Pinpoint the cell where the given text exists, returning its [x, y] midpoint coordinate. 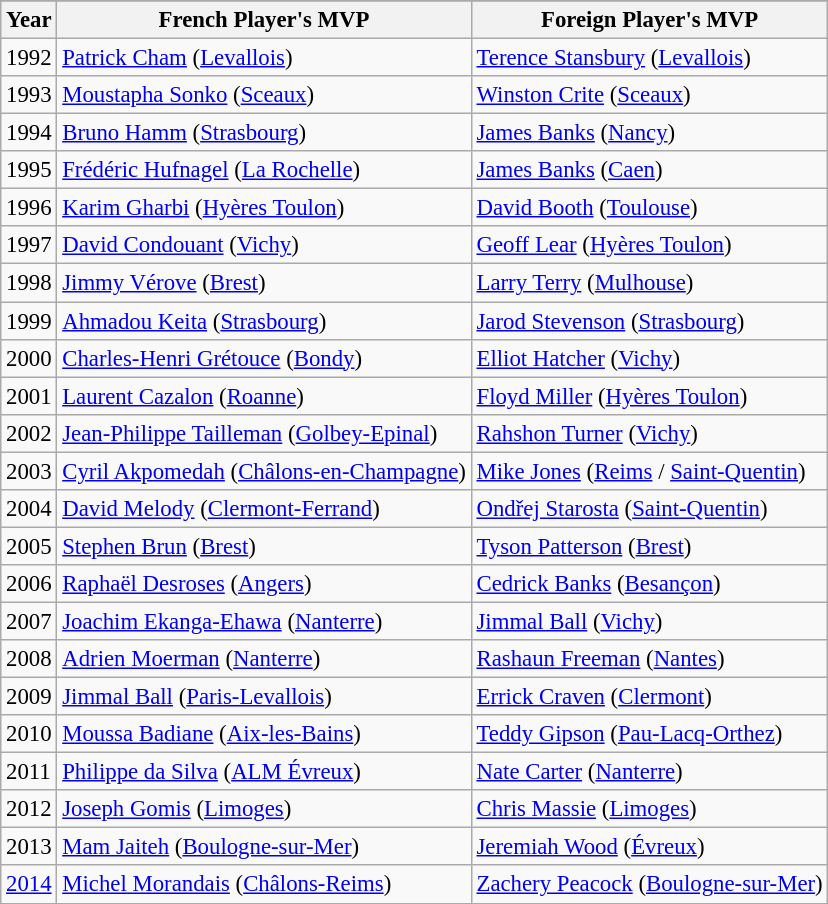
Karim Gharbi (Hyères Toulon) [264, 208]
Jeremiah Wood (Évreux) [650, 847]
2010 [29, 734]
James Banks (Nancy) [650, 133]
Joseph Gomis (Limoges) [264, 809]
2002 [29, 433]
1999 [29, 321]
2009 [29, 697]
1992 [29, 58]
1996 [29, 208]
Jarod Stevenson (Strasbourg) [650, 321]
2007 [29, 621]
Winston Crite (Sceaux) [650, 95]
Stephen Brun (Brest) [264, 546]
Year [29, 20]
David Condouant (Vichy) [264, 245]
Elliot Hatcher (Vichy) [650, 358]
Adrien Moerman (Nanterre) [264, 659]
Raphaël Desroses (Angers) [264, 584]
Mike Jones (Reims / Saint-Quentin) [650, 471]
Michel Morandais (Châlons-Reims) [264, 885]
2000 [29, 358]
2003 [29, 471]
Rahshon Turner (Vichy) [650, 433]
Cedrick Banks (Besançon) [650, 584]
Foreign Player's MVP [650, 20]
Jean-Philippe Tailleman (Golbey-Epinal) [264, 433]
2008 [29, 659]
Chris Massie (Limoges) [650, 809]
1995 [29, 170]
2005 [29, 546]
1997 [29, 245]
Jimmal Ball (Vichy) [650, 621]
Jimmal Ball (Paris-Levallois) [264, 697]
Rashaun Freeman (Nantes) [650, 659]
Joachim Ekanga-Ehawa (Nanterre) [264, 621]
Floyd Miller (Hyères Toulon) [650, 396]
Laurent Cazalon (Roanne) [264, 396]
2014 [29, 885]
Tyson Patterson (Brest) [650, 546]
Moussa Badiane (Aix-les-Bains) [264, 734]
Terence Stansbury (Levallois) [650, 58]
French Player's MVP [264, 20]
2011 [29, 772]
2001 [29, 396]
Jimmy Vérove (Brest) [264, 283]
Mam Jaiteh (Boulogne-sur-Mer) [264, 847]
Ondřej Starosta (Saint-Quentin) [650, 509]
Geoff Lear (Hyères Toulon) [650, 245]
Charles-Henri Grétouce (Bondy) [264, 358]
1998 [29, 283]
2006 [29, 584]
Ahmadou Keita (Strasbourg) [264, 321]
Zachery Peacock (Boulogne-sur-Mer) [650, 885]
Errick Craven (Clermont) [650, 697]
1994 [29, 133]
Moustapha Sonko (Sceaux) [264, 95]
Patrick Cham (Levallois) [264, 58]
Bruno Hamm (Strasbourg) [264, 133]
Larry Terry (Mulhouse) [650, 283]
Cyril Akpomedah (Châlons-en-Champagne) [264, 471]
2013 [29, 847]
James Banks (Caen) [650, 170]
David Melody (Clermont-Ferrand) [264, 509]
2012 [29, 809]
David Booth (Toulouse) [650, 208]
2004 [29, 509]
Teddy Gipson (Pau-Lacq-Orthez) [650, 734]
Nate Carter (Nanterre) [650, 772]
Frédéric Hufnagel (La Rochelle) [264, 170]
Philippe da Silva (ALM Évreux) [264, 772]
1993 [29, 95]
